Scan for the cell matching the given text and deliver its (X, Y) coordinate at center. 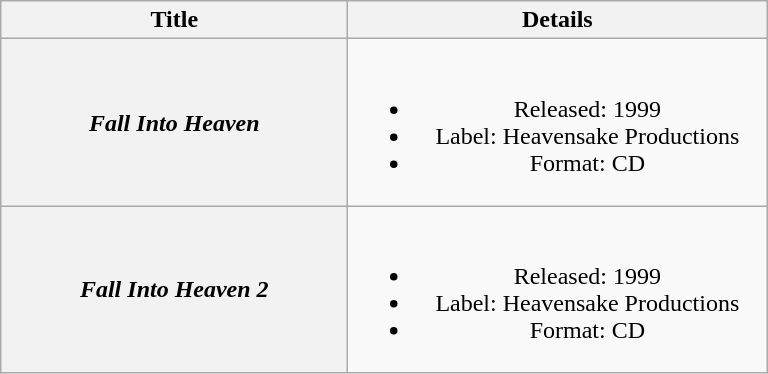
Title (174, 20)
Fall Into Heaven (174, 122)
Details (558, 20)
Fall Into Heaven 2 (174, 290)
